Identify which cell holds the provided text, then report its [X, Y] central coordinate. 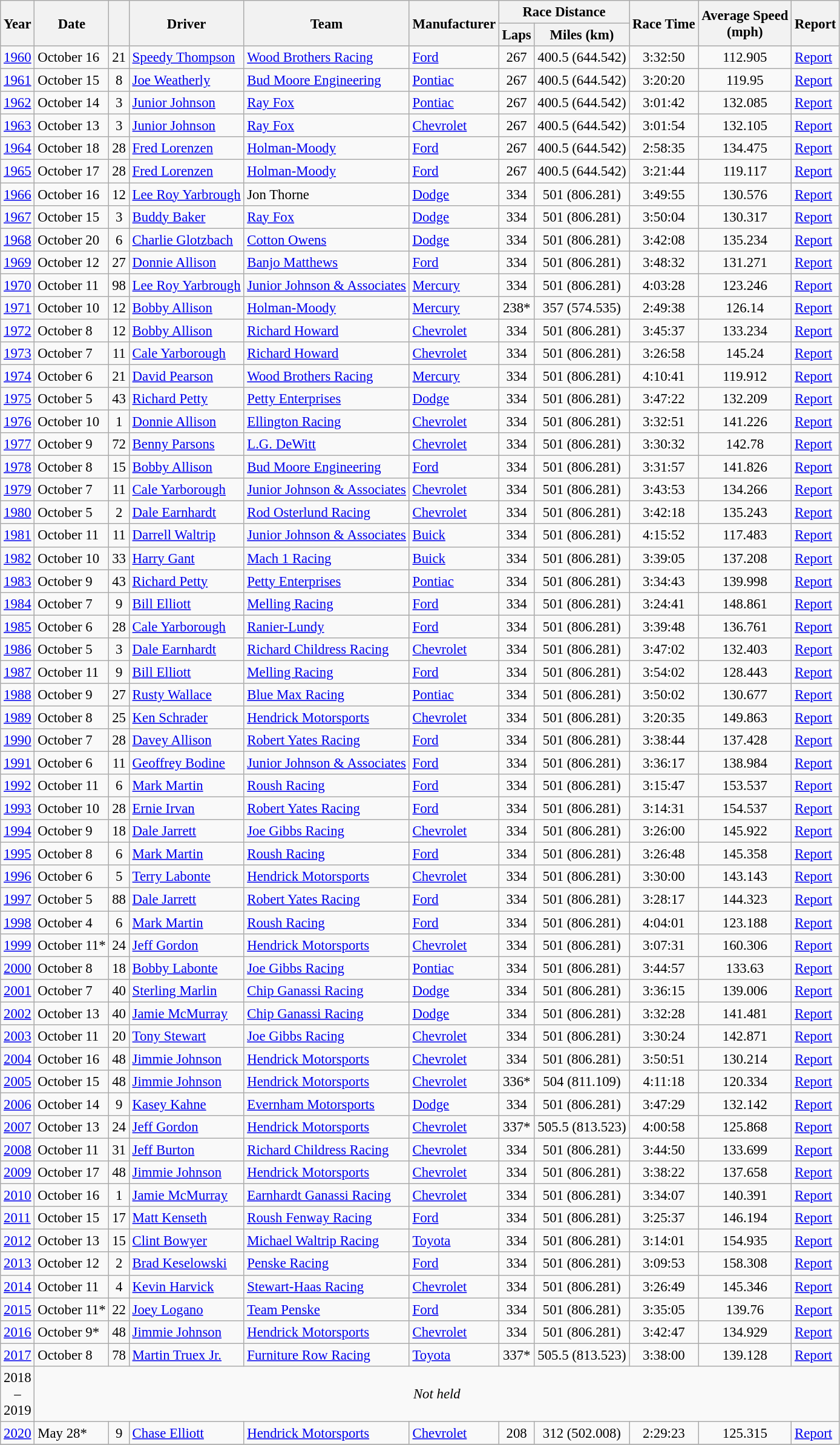
1991 [18, 763]
123.188 [745, 923]
3:14:01 [664, 1241]
3:25:37 [664, 1218]
Davey Allison [186, 740]
May 28* [71, 1433]
3:34:43 [664, 581]
140.391 [745, 1196]
3:09:53 [664, 1264]
2003 [18, 1036]
2013 [18, 1264]
131.271 [745, 262]
137.428 [745, 740]
Matt Kenseth [186, 1218]
3:20:20 [664, 81]
1987 [18, 672]
3:01:42 [664, 103]
Rod Osterlund Racing [327, 513]
1963 [18, 126]
1993 [18, 809]
3:44:50 [664, 1150]
Miles (km) [582, 35]
3:32:51 [664, 422]
Joe Weatherly [186, 81]
3:26:48 [664, 854]
1992 [18, 786]
125.868 [745, 1127]
149.863 [745, 717]
October 4 [71, 923]
2015 [18, 1309]
October 20 [71, 240]
Terry Labonte [186, 877]
Team Penske [327, 1309]
2009 [18, 1173]
Joey Logano [186, 1309]
3:47:22 [664, 399]
33 [119, 558]
3:01:54 [664, 126]
133.699 [745, 1150]
Stewart-Haas Racing [327, 1286]
3:39:05 [664, 558]
154.935 [745, 1241]
146.194 [745, 1218]
139.998 [745, 581]
139.76 [745, 1309]
3:20:35 [664, 717]
2010 [18, 1196]
Ellington Racing [327, 422]
145.346 [745, 1286]
1966 [18, 194]
3:35:05 [664, 1309]
Driver [186, 23]
1971 [18, 308]
2020 [18, 1433]
1994 [18, 831]
Evernham Motorsports [327, 1104]
2008 [18, 1150]
Buddy Baker [186, 217]
Team [327, 23]
3:26:49 [664, 1286]
133.63 [745, 968]
3:38:44 [664, 740]
148.861 [745, 604]
3:36:15 [664, 990]
130.317 [745, 217]
132.105 [745, 126]
134.475 [745, 148]
117.483 [745, 536]
1974 [18, 376]
1970 [18, 285]
Cotton Owens [327, 240]
3:24:41 [664, 604]
142.871 [745, 1036]
4:10:41 [664, 376]
238* [517, 308]
Race Time [664, 23]
119.912 [745, 376]
3:21:44 [664, 171]
Rusty Wallace [186, 695]
3:28:17 [664, 900]
3:47:29 [664, 1104]
31 [119, 1150]
1960 [18, 58]
2014 [18, 1286]
136.761 [745, 627]
145.358 [745, 854]
Sterling Marlin [186, 990]
25 [119, 717]
Date [71, 23]
Average Speed(mph) [745, 23]
1999 [18, 945]
1996 [18, 877]
130.677 [745, 695]
1978 [18, 467]
2011 [18, 1218]
3:36:17 [664, 763]
4:15:52 [664, 536]
135.234 [745, 240]
139.128 [745, 1355]
3:42:47 [664, 1332]
130.576 [745, 194]
20 [119, 1036]
David Pearson [186, 376]
3:47:02 [664, 650]
123.246 [745, 285]
3:32:50 [664, 58]
312 (502.008) [582, 1433]
Banjo Matthews [327, 262]
Manufacturer [454, 23]
132.142 [745, 1104]
1988 [18, 695]
1969 [18, 262]
Kasey Kahne [186, 1104]
72 [119, 444]
2017 [18, 1355]
5 [119, 877]
Not held [437, 1394]
3:15:47 [664, 786]
1967 [18, 217]
Clint Bowyer [186, 1241]
1985 [18, 627]
133.234 [745, 331]
1981 [18, 536]
130.214 [745, 1059]
Benny Parsons [186, 444]
Darrell Waltrip [186, 536]
153.537 [745, 786]
3:48:32 [664, 262]
119.117 [745, 171]
1961 [18, 81]
3:44:57 [664, 968]
Ranier-Lundy [327, 627]
Tony Stewart [186, 1036]
3:49:55 [664, 194]
160.306 [745, 945]
Brad Keselowski [186, 1264]
1977 [18, 444]
137.658 [745, 1173]
Race Distance [564, 12]
2:58:35 [664, 148]
8 [119, 81]
134.266 [745, 490]
132.085 [745, 103]
3:43:53 [664, 490]
357 (574.535) [582, 308]
132.209 [745, 399]
2012 [18, 1241]
4:04:01 [664, 923]
145.24 [745, 354]
141.481 [745, 1013]
504 (811.109) [582, 1082]
1983 [18, 581]
3:50:02 [664, 695]
Blue Max Racing [327, 695]
141.226 [745, 422]
119.95 [745, 81]
143.143 [745, 877]
Harry Gant [186, 558]
October 9* [71, 1332]
2000 [18, 968]
Jeff Burton [186, 1150]
2005 [18, 1082]
17 [119, 1218]
3:26:58 [664, 354]
1973 [18, 354]
138.984 [745, 763]
1965 [18, 171]
2002 [18, 1013]
1980 [18, 513]
1975 [18, 399]
3:50:04 [664, 217]
134.929 [745, 1332]
1995 [18, 854]
139.006 [745, 990]
2004 [18, 1059]
1982 [18, 558]
2:49:38 [664, 308]
120.334 [745, 1082]
3:14:31 [664, 809]
98 [119, 285]
3:30:32 [664, 444]
2006 [18, 1104]
78 [119, 1355]
132.403 [745, 650]
137.208 [745, 558]
135.243 [745, 513]
Furniture Row Racing [327, 1355]
2018–2019 [18, 1394]
142.78 [745, 444]
4:00:58 [664, 1127]
3:42:18 [664, 513]
128.443 [745, 672]
3:07:31 [664, 945]
L.G. DeWitt [327, 444]
4 [119, 1286]
3:38:22 [664, 1173]
1990 [18, 740]
88 [119, 900]
3:31:57 [664, 467]
Jon Thorne [327, 194]
1976 [18, 422]
October 18 [71, 148]
2:29:23 [664, 1433]
Chase Elliott [186, 1433]
1997 [18, 900]
3:54:02 [664, 672]
2016 [18, 1332]
4:03:28 [664, 285]
Geoffrey Bodine [186, 763]
Ernie Irvan [186, 809]
4:11:18 [664, 1082]
Kevin Harvick [186, 1286]
1984 [18, 604]
208 [517, 1433]
1989 [18, 717]
1979 [18, 490]
3:30:24 [664, 1036]
Earnhardt Ganassi Racing [327, 1196]
Mach 1 Racing [327, 558]
Ken Schrader [186, 717]
Charlie Glotzbach [186, 240]
2001 [18, 990]
Speedy Thompson [186, 58]
3:42:08 [664, 240]
126.14 [745, 308]
3:26:00 [664, 831]
145.922 [745, 831]
Michael Waltrip Racing [327, 1241]
3:30:00 [664, 877]
Laps [517, 35]
141.826 [745, 467]
22 [119, 1309]
336* [517, 1082]
Martin Truex Jr. [186, 1355]
1964 [18, 148]
144.323 [745, 900]
Penske Racing [327, 1264]
1962 [18, 103]
3:38:00 [664, 1355]
Bobby Labonte [186, 968]
154.537 [745, 809]
3:45:37 [664, 331]
112.905 [745, 58]
2007 [18, 1127]
3:50:51 [664, 1059]
158.308 [745, 1264]
1972 [18, 331]
3:32:28 [664, 1013]
125.315 [745, 1433]
Roush Fenway Racing [327, 1218]
Year [18, 23]
1986 [18, 650]
3:34:07 [664, 1196]
3:39:48 [664, 627]
1998 [18, 923]
1968 [18, 240]
